For the text-containing cell, return its midpoint in [x, y] coordinate format. 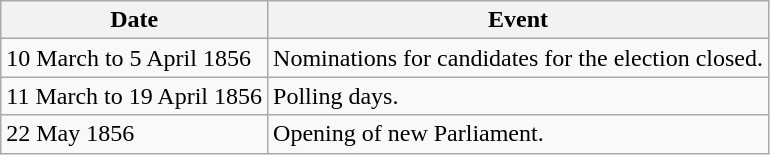
10 March to 5 April 1856 [134, 58]
11 March to 19 April 1856 [134, 96]
22 May 1856 [134, 134]
Event [518, 20]
Nominations for candidates for the election closed. [518, 58]
Opening of new Parliament. [518, 134]
Date [134, 20]
Polling days. [518, 96]
